Return (X, Y) of the center of cell containing provided text 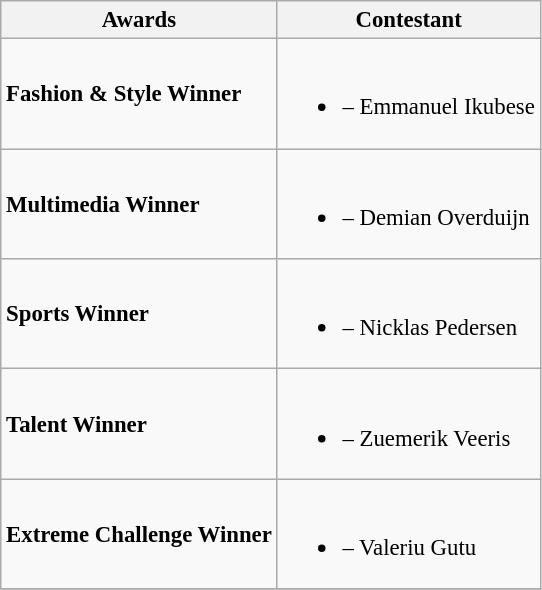
Fashion & Style Winner (139, 94)
– Emmanuel Ikubese (408, 94)
– Demian Overduijn (408, 204)
– Nicklas Pedersen (408, 314)
– Valeriu Gutu (408, 534)
Sports Winner (139, 314)
Talent Winner (139, 424)
Awards (139, 20)
Extreme Challenge Winner (139, 534)
Multimedia Winner (139, 204)
Contestant (408, 20)
– Zuemerik Veeris (408, 424)
